Search for the cell housing the specified text and yield its (X, Y) center coordinate. 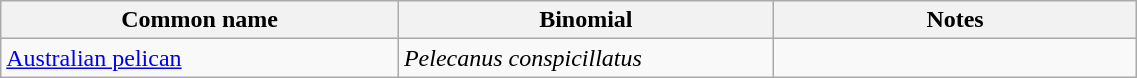
Notes (955, 20)
Common name (200, 20)
Pelecanus conspicillatus (586, 58)
Australian pelican (200, 58)
Binomial (586, 20)
